Return (X, Y) of the center of cell containing provided text 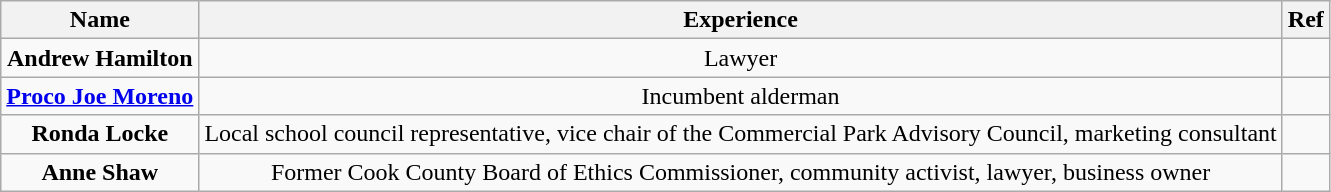
Experience (740, 20)
Anne Shaw (100, 172)
Local school council representative, vice chair of the Commercial Park Advisory Council, marketing consultant (740, 134)
Name (100, 20)
Lawyer (740, 58)
Incumbent alderman (740, 96)
Ref (1306, 20)
Former Cook County Board of Ethics Commissioner, community activist, lawyer, business owner (740, 172)
Andrew Hamilton (100, 58)
Proco Joe Moreno (100, 96)
Ronda Locke (100, 134)
